Output the (X, Y) coordinate of the center of the cell containing the given text.  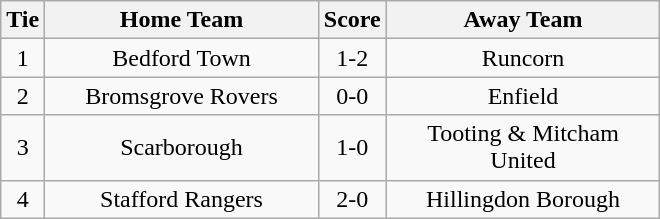
4 (23, 199)
Tooting & Mitcham United (523, 148)
1-2 (352, 58)
0-0 (352, 96)
Away Team (523, 20)
3 (23, 148)
Enfield (523, 96)
Bedford Town (182, 58)
Score (352, 20)
Hillingdon Borough (523, 199)
Tie (23, 20)
2-0 (352, 199)
1-0 (352, 148)
2 (23, 96)
Bromsgrove Rovers (182, 96)
Home Team (182, 20)
Runcorn (523, 58)
1 (23, 58)
Scarborough (182, 148)
Stafford Rangers (182, 199)
